From the cell containing the given text, extract its center point as (x, y) coordinate. 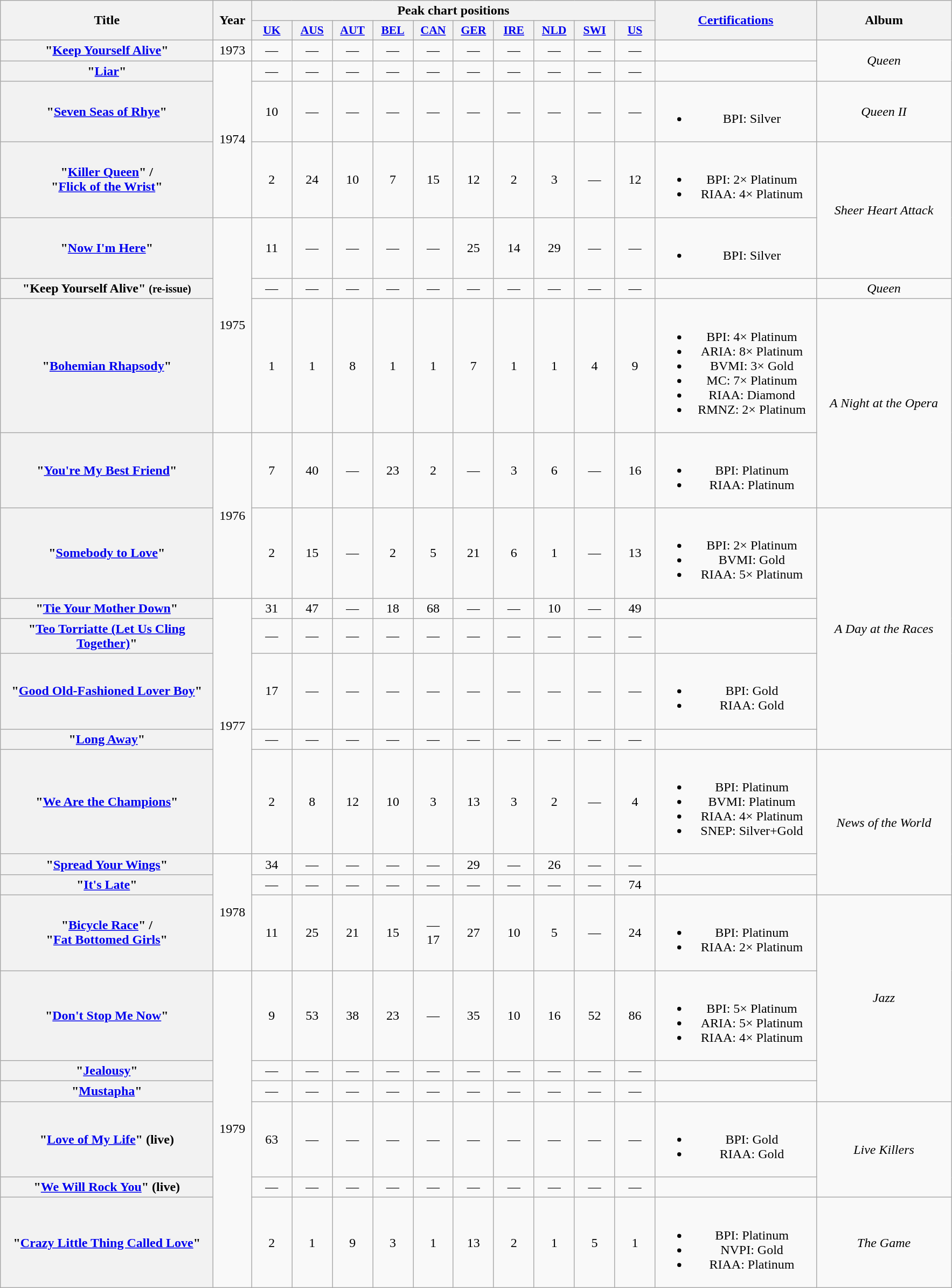
"Killer Queen" /"Flick of the Wrist" (107, 180)
AUT (352, 31)
"Good Old-Fashioned Lover Boy" (107, 691)
"We Are the Champions" (107, 802)
"You're My Best Friend" (107, 470)
"Don't Stop Me Now" (107, 1016)
38 (352, 1016)
BPI: PlatinumRIAA: Platinum (736, 470)
GER (473, 31)
"It's Late" (107, 885)
34 (272, 864)
BPI: PlatinumBVMI: PlatinumRIAA: 4× Platinum SNEP: Silver+Gold (736, 802)
Peak chart positions (454, 11)
"Keep Yourself Alive" (re-issue) (107, 289)
—17 (433, 932)
1978 (233, 912)
"Somebody to Love" (107, 553)
BPI: 4× PlatinumARIA: 8× PlatinumBVMI: 3× GoldMC: 7× PlatinumRIAA: DiamondRMNZ: 2× Platinum (736, 366)
BPI: 2× PlatinumRIAA: 4× Platinum (736, 180)
Jazz (884, 998)
1979 (233, 1129)
68 (433, 608)
"Love of My Life" (live) (107, 1139)
1977 (233, 726)
News of the World (884, 822)
IRE (514, 31)
A Day at the Races (884, 629)
US (635, 31)
17 (272, 691)
BPI: 5× PlatinumARIA: 5× PlatinumRIAA: 4× Platinum (736, 1016)
47 (312, 608)
"Jealousy" (107, 1071)
BEL (393, 31)
SWI (595, 31)
1974 (233, 139)
1976 (233, 515)
NLD (554, 31)
AUS (312, 31)
"Liar" (107, 71)
BPI: 2× PlatinumBVMI: GoldRIAA: 5× Platinum (736, 553)
A Night at the Opera (884, 403)
Queen II (884, 112)
Album (884, 20)
86 (635, 1016)
Live Killers (884, 1150)
BPI: PlatinumNVPI: GoldRIAA: Platinum (736, 1242)
"Now I'm Here" (107, 248)
63 (272, 1139)
"Tie Your Mother Down" (107, 608)
53 (312, 1016)
Title (107, 20)
35 (473, 1016)
BPI: PlatinumRIAA: 2× Platinum (736, 932)
74 (635, 885)
49 (635, 608)
"Spread Your Wings" (107, 864)
Year (233, 20)
CAN (433, 31)
"Crazy Little Thing Called Love" (107, 1242)
14 (514, 248)
"Keep Yourself Alive" (107, 50)
18 (393, 608)
Certifications (736, 20)
1975 (233, 325)
31 (272, 608)
"We Will Rock You" (live) (107, 1187)
"Bicycle Race" /"Fat Bottomed Girls" (107, 932)
1973 (233, 50)
"Mustapha" (107, 1091)
"Bohemian Rhapsody" (107, 366)
40 (312, 470)
"Long Away" (107, 739)
52 (595, 1016)
27 (473, 932)
26 (554, 864)
Sheer Heart Attack (884, 210)
"Seven Seas of Rhye" (107, 112)
UK (272, 31)
The Game (884, 1242)
"Teo Torriatte (Let Us Cling Together)" (107, 636)
